Determine the (x, y) coordinate at the center of the cell enclosing the given text.  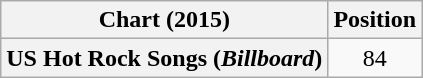
US Hot Rock Songs (Billboard) (164, 58)
84 (375, 58)
Chart (2015) (164, 20)
Position (375, 20)
